Search for the cell housing the specified text and yield its (x, y) center coordinate. 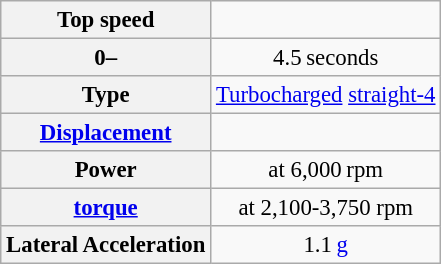
torque (106, 208)
Top speed (106, 20)
1.1 g (326, 245)
Type (106, 95)
Lateral Acceleration (106, 245)
Turbocharged straight-4 (326, 95)
0– (106, 58)
4.5 seconds (326, 58)
Power (106, 170)
Displacement (106, 133)
at 6,000 rpm (326, 170)
at 2,100-3,750 rpm (326, 208)
